Provide the (X, Y) coordinate of the cell's center where the given text is located.  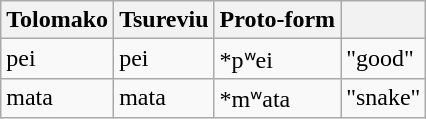
Tolomako (58, 20)
Tsureviu (164, 20)
Proto-form (278, 20)
*pʷei (278, 59)
"snake" (384, 98)
*mʷata (278, 98)
"good" (384, 59)
